Identify which cell holds the provided text, then report its [X, Y] central coordinate. 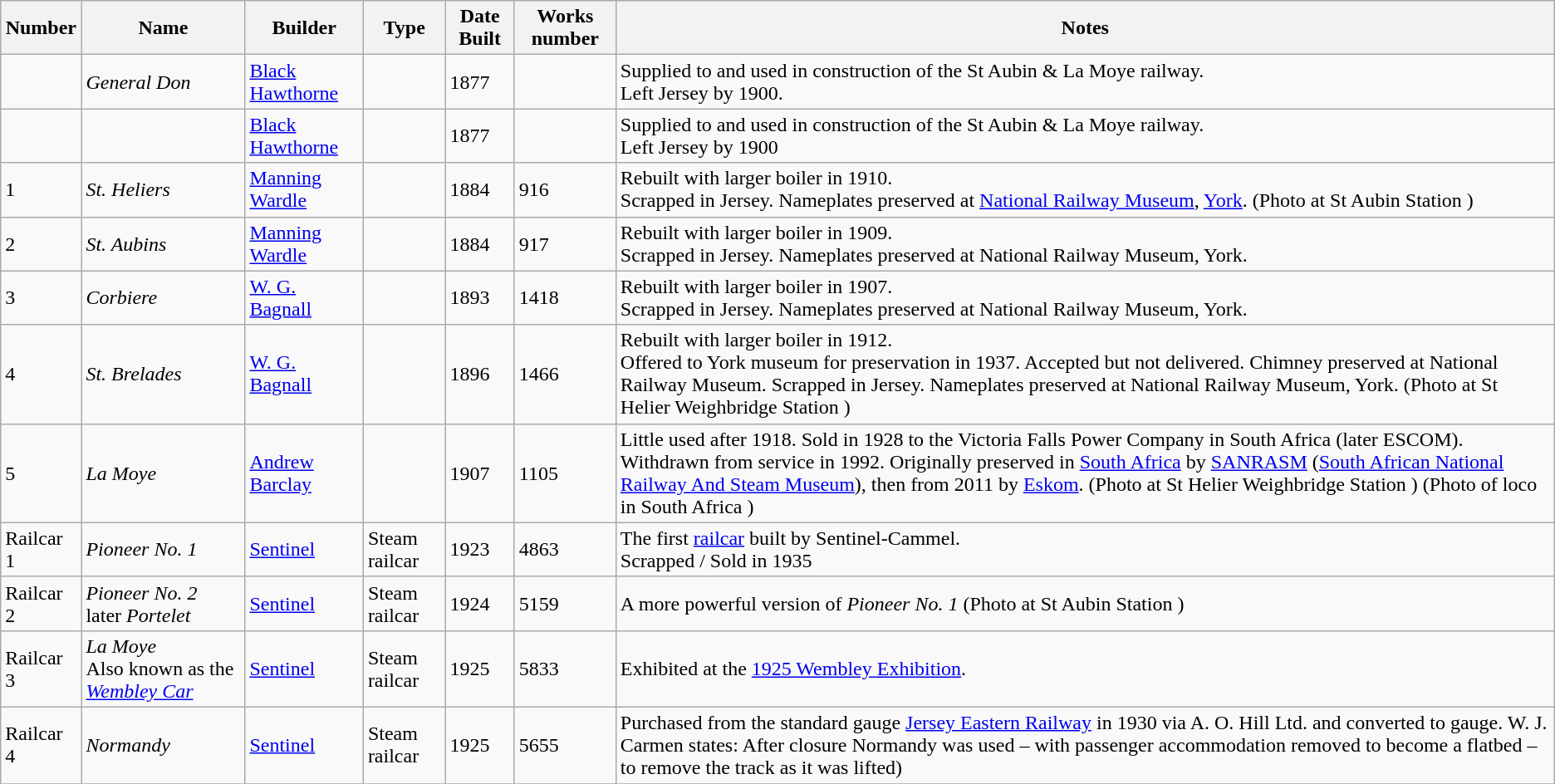
917 [565, 244]
General Don [163, 81]
Name [163, 28]
Railcar 4 [42, 745]
1923 [480, 550]
Rebuilt with larger boiler in 1909.Scrapped in Jersey. Nameplates preserved at National Railway Museum, York. [1085, 244]
Builder [304, 28]
2 [42, 244]
La MoyeAlso known as the Wembley Car [163, 669]
Number [42, 28]
Railcar 1 [42, 550]
A more powerful version of Pioneer No. 1 (Photo at St Aubin Station ) [1085, 603]
Exhibited at the 1925 Wembley Exhibition. [1085, 669]
Date Built [480, 28]
Railcar 2 [42, 603]
Supplied to and used in construction of the St Aubin & La Moye railway.Left Jersey by 1900 [1085, 136]
1105 [565, 473]
Rebuilt with larger boiler in 1910.Scrapped in Jersey. Nameplates preserved at National Railway Museum, York. (Photo at St Aubin Station ) [1085, 189]
La Moye [163, 473]
Corbiere [163, 297]
3 [42, 297]
5 [42, 473]
Normandy [163, 745]
1418 [565, 297]
Pioneer No. 2later Portelet [163, 603]
4863 [565, 550]
Type [404, 28]
4 [42, 374]
Notes [1085, 28]
1 [42, 189]
St. Aubins [163, 244]
The first railcar built by Sentinel-Cammel.Scrapped / Sold in 1935 [1085, 550]
5833 [565, 669]
St. Heliers [163, 189]
916 [565, 189]
1893 [480, 297]
5655 [565, 745]
Works number [565, 28]
1466 [565, 374]
Rebuilt with larger boiler in 1907.Scrapped in Jersey. Nameplates preserved at National Railway Museum, York. [1085, 297]
5159 [565, 603]
1896 [480, 374]
Supplied to and used in construction of the St Aubin & La Moye railway.Left Jersey by 1900. [1085, 81]
1924 [480, 603]
Railcar 3 [42, 669]
St. Brelades [163, 374]
1907 [480, 473]
Andrew Barclay [304, 473]
Pioneer No. 1 [163, 550]
